Scan for the cell matching the given text and deliver its [x, y] coordinate at center. 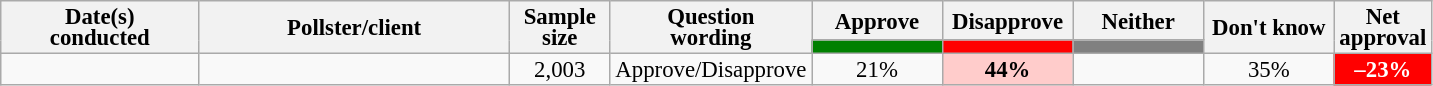
Questionwording [711, 28]
35% [1268, 70]
Disapprove [1008, 20]
Net approval [1383, 28]
Neither [1138, 20]
Date(s)conducted [100, 28]
44% [1008, 70]
Sample size [560, 28]
Approve [878, 20]
–23% [1383, 70]
Pollster/client [354, 28]
2,003 [560, 70]
Approve/Disapprove [711, 70]
21% [878, 70]
Don't know [1268, 28]
